Capture the cell that displays the provided text and extract its [X, Y] central coordinate. 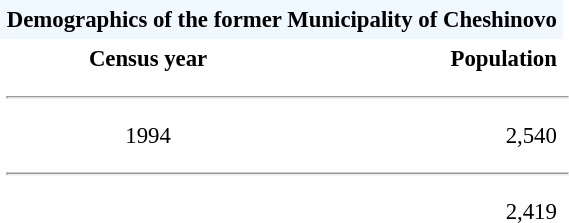
Census year [148, 58]
Demographics of the former Municipality of Cheshinovo [282, 20]
2,540 [429, 136]
Population [429, 58]
1994 [148, 136]
